Output the (X, Y) coordinate of the center of the cell containing the given text.  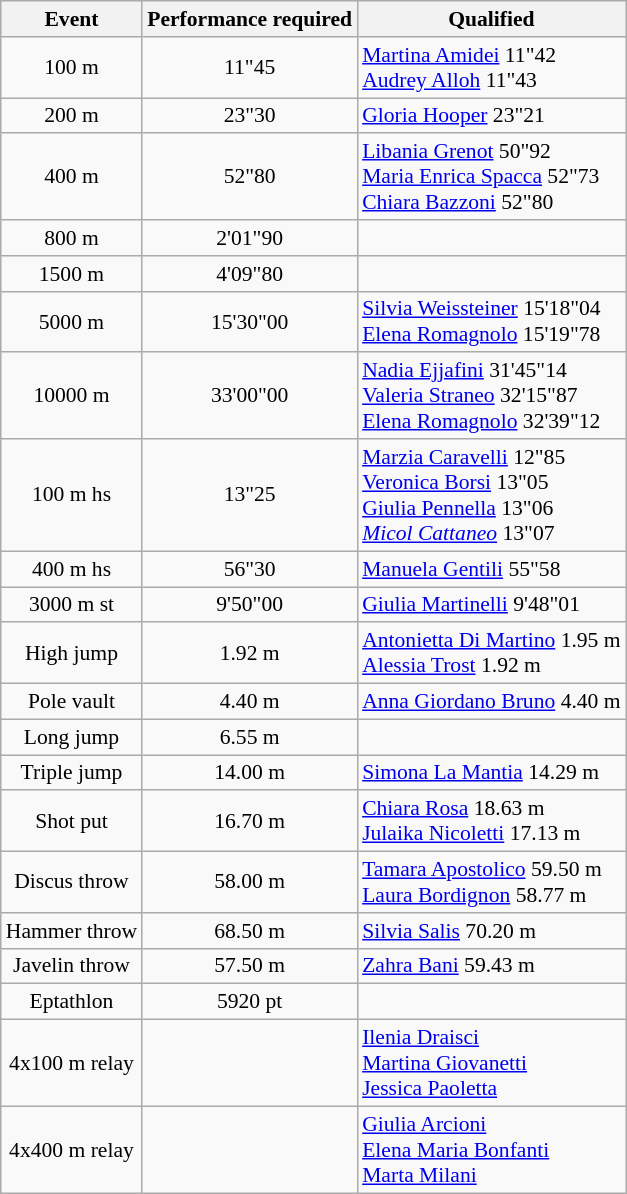
Gloria Hooper 23"21 (492, 116)
High jump (72, 654)
Martina Amidei 11"42Audrey Alloh 11"43 (492, 68)
Hammer throw (72, 931)
Manuela Gentili 55"58 (492, 569)
Discus throw (72, 882)
400 m (72, 178)
Tamara Apostolico 59.50 mLaura Bordignon 58.77 m (492, 882)
Performance required (250, 19)
Zahra Bani 59.43 m (492, 966)
3000 m st (72, 605)
5000 m (72, 322)
Nadia Ejjafini 31'45"14Valeria Straneo 32'15"87Elena Romagnolo 32'39"12 (492, 396)
11"45 (250, 68)
5920 pt (250, 1002)
Simona La Mantia 14.29 m (492, 773)
4'09"80 (250, 274)
57.50 m (250, 966)
Javelin throw (72, 966)
33'00"00 (250, 396)
14.00 m (250, 773)
23"30 (250, 116)
Marzia Caravelli 12"85Veronica Borsi 13"05Giulia Pennella 13"06Micol Cattaneo 13"07 (492, 495)
13"25 (250, 495)
Silvia Weissteiner 15'18"04Elena Romagnolo 15'19"78 (492, 322)
Qualified (492, 19)
68.50 m (250, 931)
Chiara Rosa 18.63 mJulaika Nicoletti 17.13 m (492, 822)
Pole vault (72, 702)
2'01"90 (250, 238)
4.40 m (250, 702)
15'30"00 (250, 322)
Eptathlon (72, 1002)
9'50"00 (250, 605)
Event (72, 19)
1500 m (72, 274)
58.00 m (250, 882)
6.55 m (250, 737)
Long jump (72, 737)
Triple jump (72, 773)
Anna Giordano Bruno 4.40 m (492, 702)
200 m (72, 116)
800 m (72, 238)
Ilenia DraisciMartina GiovanettiJessica Paoletta (492, 1064)
Giulia ArcioniElena Maria BonfantiMarta Milani (492, 1150)
Silvia Salis 70.20 m (492, 931)
Giulia Martinelli 9'48"01 (492, 605)
Libania Grenot 50"92Maria Enrica Spacca 52"73Chiara Bazzoni 52"80 (492, 178)
4x400 m relay (72, 1150)
Antonietta Di Martino 1.95 mAlessia Trost 1.92 m (492, 654)
400 m hs (72, 569)
56"30 (250, 569)
16.70 m (250, 822)
1.92 m (250, 654)
4x100 m relay (72, 1064)
100 m (72, 68)
Shot put (72, 822)
10000 m (72, 396)
52"80 (250, 178)
100 m hs (72, 495)
